Locate the cell with the specified text and output its (x, y) center coordinate. 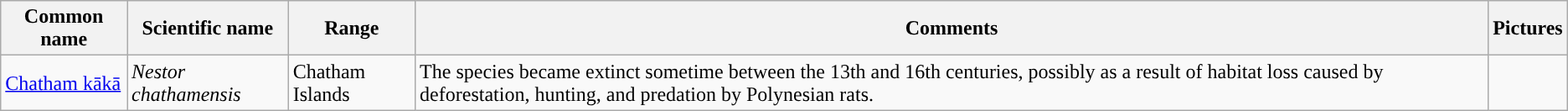
Pictures (1528, 29)
Range (352, 29)
Chatham Islands (352, 82)
Scientific name (208, 29)
Comments (952, 29)
Common name (64, 29)
Nestor chathamensis (208, 82)
Chatham kākā (64, 82)
